Capture the cell that displays the provided text and extract its [x, y] central coordinate. 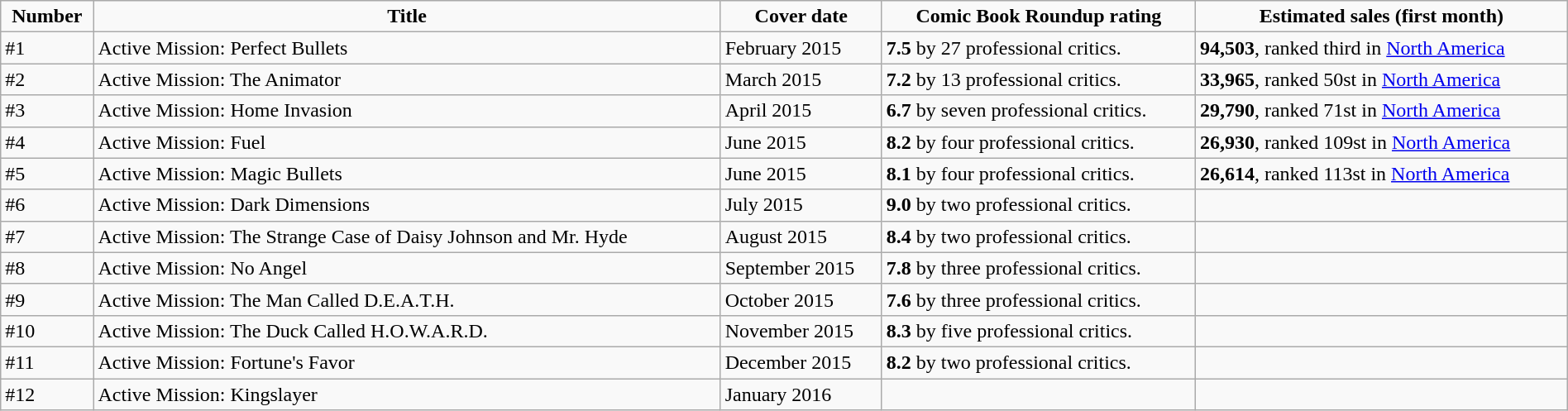
Active Mission: Dark Dimensions [407, 205]
33,965, ranked 50st in North America [1381, 79]
September 2015 [801, 268]
Active Mission: The Strange Case of Daisy Johnson and Mr. Hyde [407, 237]
Active Mission: The Man Called D.E.A.T.H. [407, 299]
November 2015 [801, 331]
8.2 by two professional critics. [1039, 362]
Estimated sales (first month) [1381, 17]
8.2 by four professional critics. [1039, 142]
#11 [47, 362]
February 2015 [801, 48]
7.8 by three professional critics. [1039, 268]
#5 [47, 174]
8.1 by four professional critics. [1039, 174]
#4 [47, 142]
Active Mission: No Angel [407, 268]
8.4 by two professional critics. [1039, 237]
6.7 by seven professional critics. [1039, 111]
7.6 by three professional critics. [1039, 299]
#6 [47, 205]
7.5 by 27 professional critics. [1039, 48]
#9 [47, 299]
#2 [47, 79]
Active Mission: The Animator [407, 79]
#10 [47, 331]
9.0 by two professional critics. [1039, 205]
April 2015 [801, 111]
29,790, ranked 71st in North America [1381, 111]
Active Mission: Fuel [407, 142]
#7 [47, 237]
Cover date [801, 17]
Active Mission: Kingslayer [407, 394]
#12 [47, 394]
Active Mission: Perfect Bullets [407, 48]
Title [407, 17]
October 2015 [801, 299]
94,503, ranked third in North America [1381, 48]
Active Mission: The Duck Called H.O.W.A.R.D. [407, 331]
July 2015 [801, 205]
March 2015 [801, 79]
26,614, ranked 113st in North America [1381, 174]
August 2015 [801, 237]
January 2016 [801, 394]
Number [47, 17]
#3 [47, 111]
Active Mission: Magic Bullets [407, 174]
7.2 by 13 professional critics. [1039, 79]
Active Mission: Home Invasion [407, 111]
Active Mission: Fortune's Favor [407, 362]
Comic Book Roundup rating [1039, 17]
#1 [47, 48]
#8 [47, 268]
26,930, ranked 109st in North America [1381, 142]
8.3 by five professional critics. [1039, 331]
December 2015 [801, 362]
